From the cell containing the given text, extract its center point as (X, Y) coordinate. 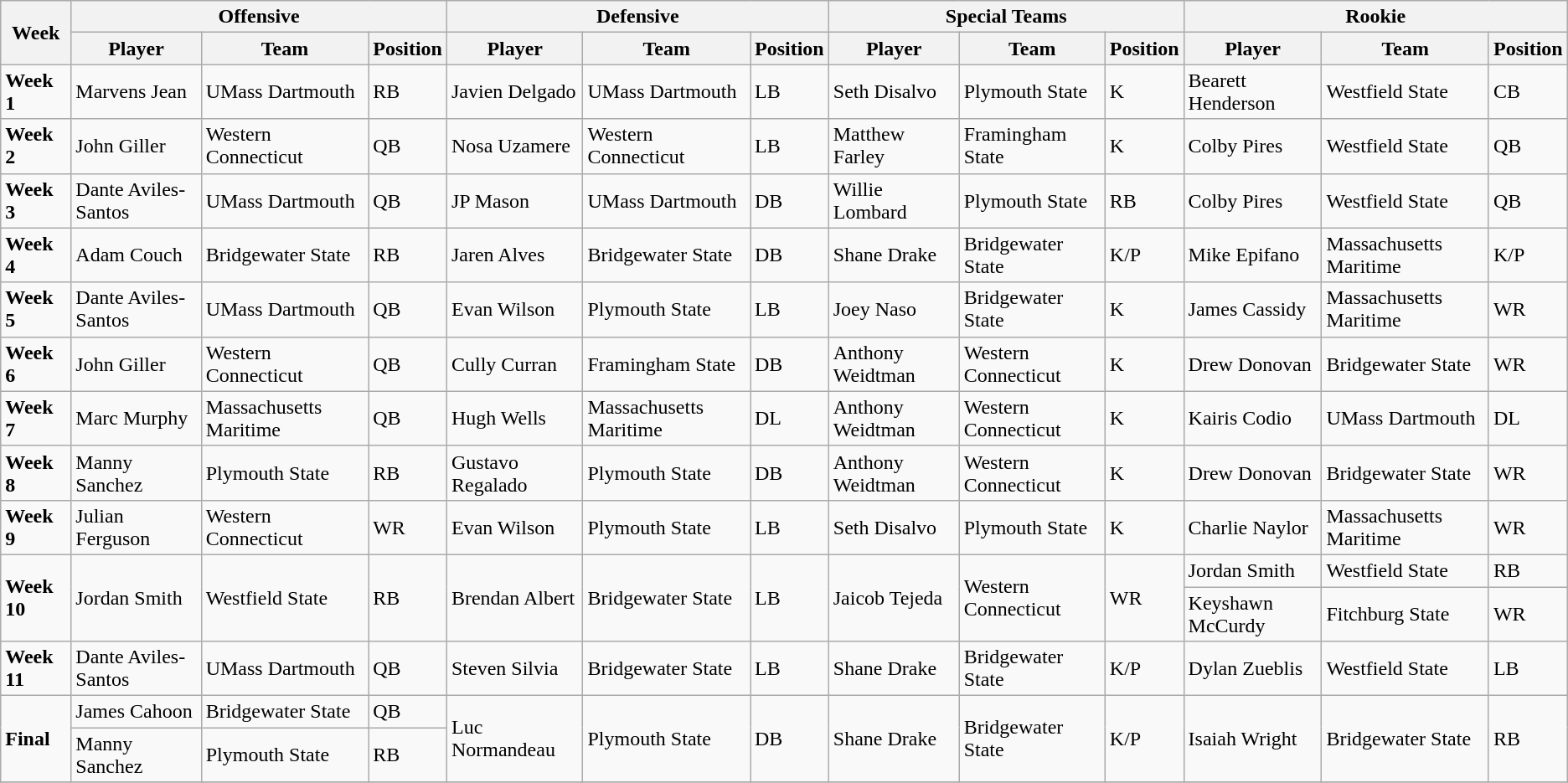
Marc Murphy (136, 419)
Defensive (637, 17)
Jaicob Tejeda (894, 598)
Kairis Codio (1253, 419)
Week 9 (36, 528)
Week 8 (36, 472)
CB (1528, 92)
Charlie Naylor (1253, 528)
Dylan Zueblis (1253, 668)
Week 7 (36, 419)
Week 4 (36, 255)
Jaren Alves (514, 255)
Marvens Jean (136, 92)
Week 10 (36, 598)
Special Teams (1006, 17)
Isaiah Wright (1253, 739)
Matthew Farley (894, 146)
Week 3 (36, 201)
Rookie (1375, 17)
JP Mason (514, 201)
Joey Naso (894, 310)
Brendan Albert (514, 598)
Week 5 (36, 310)
Fitchburg State (1406, 613)
Mike Epifano (1253, 255)
Adam Couch (136, 255)
Week 6 (36, 363)
Cully Curran (514, 363)
Bearett Henderson (1253, 92)
Final (36, 739)
James Cassidy (1253, 310)
Week 2 (36, 146)
Week (36, 33)
Steven Silvia (514, 668)
Week 1 (36, 92)
Willie Lombard (894, 201)
Hugh Wells (514, 419)
Luc Normandeau (514, 739)
Gustavo Regalado (514, 472)
Julian Ferguson (136, 528)
Javien Delgado (514, 92)
Keyshawn McCurdy (1253, 613)
James Cahoon (136, 712)
Week 11 (36, 668)
Offensive (260, 17)
Nosa Uzamere (514, 146)
